Search for the cell housing the specified text and yield its [X, Y] center coordinate. 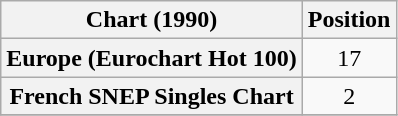
2 [349, 96]
Position [349, 20]
Europe (Eurochart Hot 100) [152, 58]
French SNEP Singles Chart [152, 96]
17 [349, 58]
Chart (1990) [152, 20]
